For the text-containing cell, return its midpoint in (x, y) coordinate format. 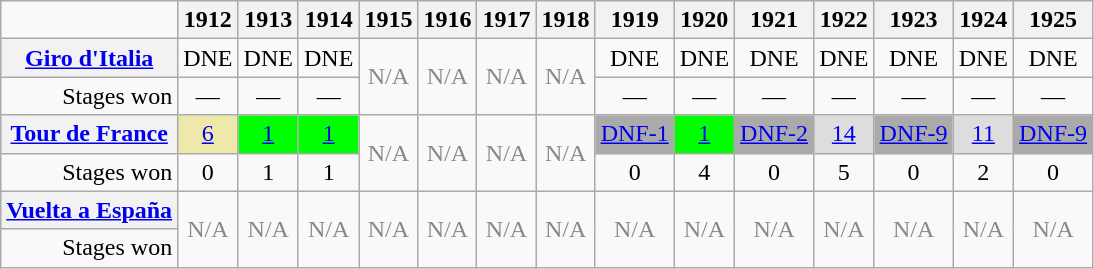
1913 (268, 20)
1914 (328, 20)
Vuelta a España (90, 210)
Giro d'Italia (90, 58)
1912 (208, 20)
Tour de France (90, 134)
11 (983, 134)
1924 (983, 20)
1921 (774, 20)
1915 (388, 20)
14 (844, 134)
1920 (704, 20)
1922 (844, 20)
1916 (448, 20)
5 (844, 172)
1923 (914, 20)
6 (208, 134)
1918 (566, 20)
2 (983, 172)
DNF-1 (634, 134)
1925 (1054, 20)
DNF-2 (774, 134)
1917 (506, 20)
4 (704, 172)
1919 (634, 20)
